Locate the cell with the specified text and output its (X, Y) center coordinate. 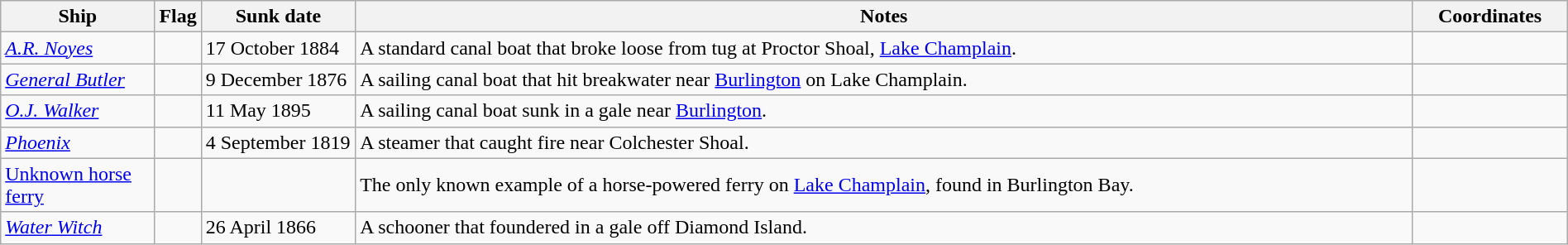
A standard canal boat that broke loose from tug at Proctor Shoal, Lake Champlain. (884, 48)
Unknown horse ferry (78, 185)
General Butler (78, 79)
Water Witch (78, 228)
Flag (178, 17)
26 April 1866 (278, 228)
A steamer that caught fire near Colchester Shoal. (884, 142)
Coordinates (1490, 17)
A schooner that foundered in a gale off Diamond Island. (884, 228)
A sailing canal boat that hit breakwater near Burlington on Lake Champlain. (884, 79)
A.R. Noyes (78, 48)
O.J. Walker (78, 111)
Phoenix (78, 142)
The only known example of a horse-powered ferry on Lake Champlain, found in Burlington Bay. (884, 185)
9 December 1876 (278, 79)
Ship (78, 17)
11 May 1895 (278, 111)
17 October 1884 (278, 48)
4 September 1819 (278, 142)
Sunk date (278, 17)
A sailing canal boat sunk in a gale near Burlington. (884, 111)
Notes (884, 17)
